Detect which cell encompasses the target text, then output its (X, Y) center coordinate. 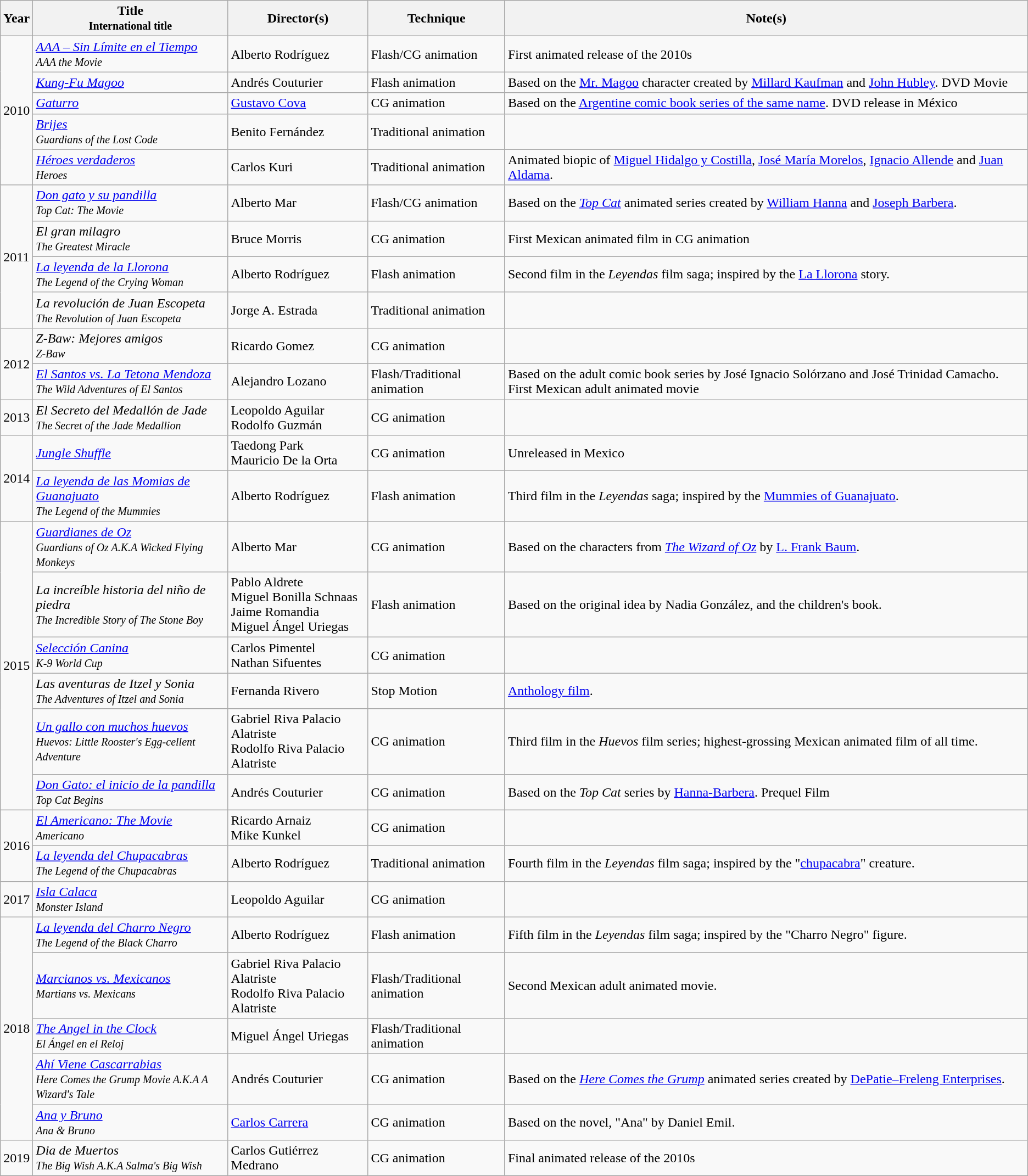
Technique (436, 19)
La leyenda del Charro NegroThe Legend of the Black Charro (131, 934)
AAA – Sin Límite en el TiempoAAA the Movie (131, 54)
El Santos vs. La Tetona MendozaThe Wild Adventures of El Santos (131, 381)
2011 (16, 256)
Selección CaninaK-9 World Cup (131, 656)
2012 (16, 363)
Ricardo Gomez (298, 346)
First Mexican animated film in CG animation (766, 238)
Fifth film in the Leyendas film saga; inspired by the "Charro Negro" figure. (766, 934)
Leopoldo AguilarRodolfo Guzmán (298, 417)
Leopoldo Aguilar (298, 899)
Jorge A. Estrada (298, 310)
Ana y BrunoAna & Bruno (131, 1122)
La increíble historia del niño de piedraThe Incredible Story of The Stone Boy (131, 605)
2013 (16, 417)
Based on the characters from The Wizard of Oz by L. Frank Baum. (766, 547)
Isla CalacaMonster Island (131, 899)
Final animated release of the 2010s (766, 1158)
El gran milagroThe Greatest Miracle (131, 238)
Year (16, 19)
La leyenda de la LloronaThe Legend of the Crying Woman (131, 275)
2010 (16, 111)
Based on the novel, "Ana" by Daniel Emil. (766, 1122)
2015 (16, 665)
Gaturro (131, 103)
First animated release of the 2010s (766, 54)
2019 (16, 1158)
Taedong ParkMauricio De la Orta (298, 453)
El Secreto del Medallón de JadeThe Secret of the Jade Medallion (131, 417)
Ahí Viene CascarrabiasHere Comes the Grump Movie A.K.A A Wizard's Tale (131, 1079)
Based on the adult comic book series by José Ignacio Solórzano and José Trinidad Camacho. First Mexican adult animated movie (766, 381)
Kung-Fu Magoo (131, 82)
Gustavo Cova (298, 103)
Director(s) (298, 19)
Carlos Kuri (298, 167)
Miguel Ángel Uriegas (298, 1035)
Based on the Mr. Magoo character created by Millard Kaufman and John Hubley. DVD Movie (766, 82)
Héroes verdaderosHeroes (131, 167)
La leyenda de las Momias de GuanajuatoThe Legend of the Mummies (131, 496)
Carlos PimentelNathan Sifuentes (298, 656)
2018 (16, 1028)
Bruce Morris (298, 238)
Third film in the Leyendas saga; inspired by the Mummies of Guanajuato. (766, 496)
Jungle Shuffle (131, 453)
Unreleased in Mexico (766, 453)
Based on the Argentine comic book series of the same name. DVD release in México (766, 103)
Marcianos vs. MexicanosMartians vs. Mexicans (131, 985)
Fernanda Rivero (298, 691)
Don Gato: el inicio de la pandillaTop Cat Begins (131, 792)
Ricardo ArnaizMike Kunkel (298, 828)
BrijesGuardians of the Lost Code (131, 132)
Note(s) (766, 19)
Pablo AldreteMiguel Bonilla SchnaasJaime RomandiaMiguel Ángel Uriegas (298, 605)
Based on the Top Cat animated series created by William Hanna and Joseph Barbera. (766, 203)
El Americano: The MovieAmericano (131, 828)
Animated biopic of Miguel Hidalgo y Costilla, José María Morelos, Ignacio Allende and Juan Aldama. (766, 167)
2016 (16, 845)
Dia de MuertosThe Big Wish A.K.A Salma's Big Wish (131, 1158)
Based on the Top Cat series by Hanna-Barbera. Prequel Film (766, 792)
Based on the original idea by Nadia González, and the children's book. (766, 605)
Un gallo con muchos huevosHuevos: Little Rooster's Egg-cellent Adventure (131, 741)
Don gato y su pandillaTop Cat: The Movie (131, 203)
2014 (16, 479)
Z-Baw: Mejores amigosZ-Baw (131, 346)
Stop Motion (436, 691)
2017 (16, 899)
Carlos Gutiérrez Medrano (298, 1158)
La leyenda del ChupacabrasThe Legend of the Chupacabras (131, 863)
Guardianes de OzGuardians of Oz A.K.A Wicked Flying Monkeys (131, 547)
TitleInternational title (131, 19)
Alejandro Lozano (298, 381)
Las aventuras de Itzel y SoniaThe Adventures of Itzel and Sonia (131, 691)
La revolución de Juan EscopetaThe Revolution of Juan Escopeta (131, 310)
Third film in the Huevos film series; highest-grossing Mexican animated film of all time. (766, 741)
Carlos Carrera (298, 1122)
Fourth film in the Leyendas film saga; inspired by the "chupacabra" creature. (766, 863)
Second Mexican adult animated movie. (766, 985)
Anthology film. (766, 691)
Benito Fernández (298, 132)
Second film in the Leyendas film saga; inspired by the La Llorona story. (766, 275)
The Angel in the ClockEl Ángel en el Reloj (131, 1035)
Based on the Here Comes the Grump animated series created by DePatie–Freleng Enterprises. (766, 1079)
